Pinpoint the cell where the given text exists, returning its [X, Y] midpoint coordinate. 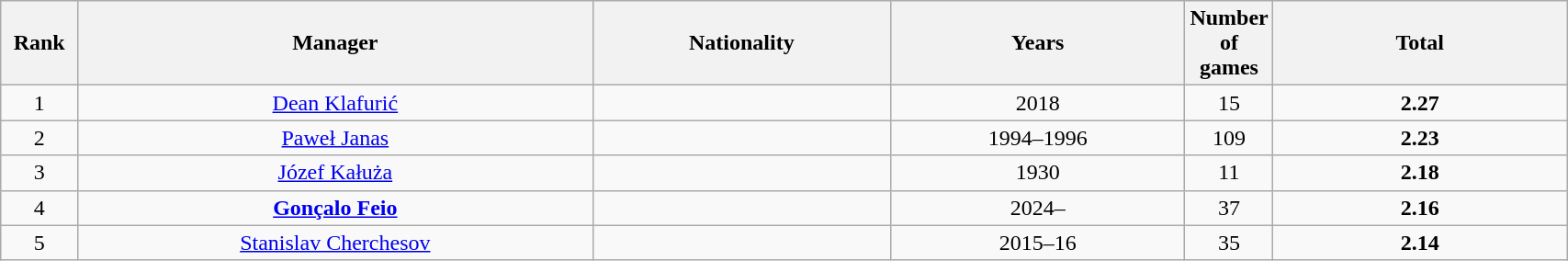
1994–1996 [1038, 138]
1930 [1038, 173]
2024– [1038, 208]
3 [39, 173]
Gonçalo Feio [336, 208]
2.18 [1420, 173]
2.23 [1420, 138]
5 [39, 243]
37 [1229, 208]
109 [1229, 138]
15 [1229, 103]
Total [1420, 43]
1 [39, 103]
Manager [336, 43]
4 [39, 208]
2 [39, 138]
2018 [1038, 103]
Józef Kałuża [336, 173]
11 [1229, 173]
Years [1038, 43]
Dean Klafurić [336, 103]
Stanislav Cherchesov [336, 243]
Rank [39, 43]
2.16 [1420, 208]
Nationality [741, 43]
Paweł Janas [336, 138]
2.27 [1420, 103]
35 [1229, 243]
2015–16 [1038, 243]
Number of games [1229, 43]
2.14 [1420, 243]
